Capture the cell that displays the provided text and extract its [X, Y] central coordinate. 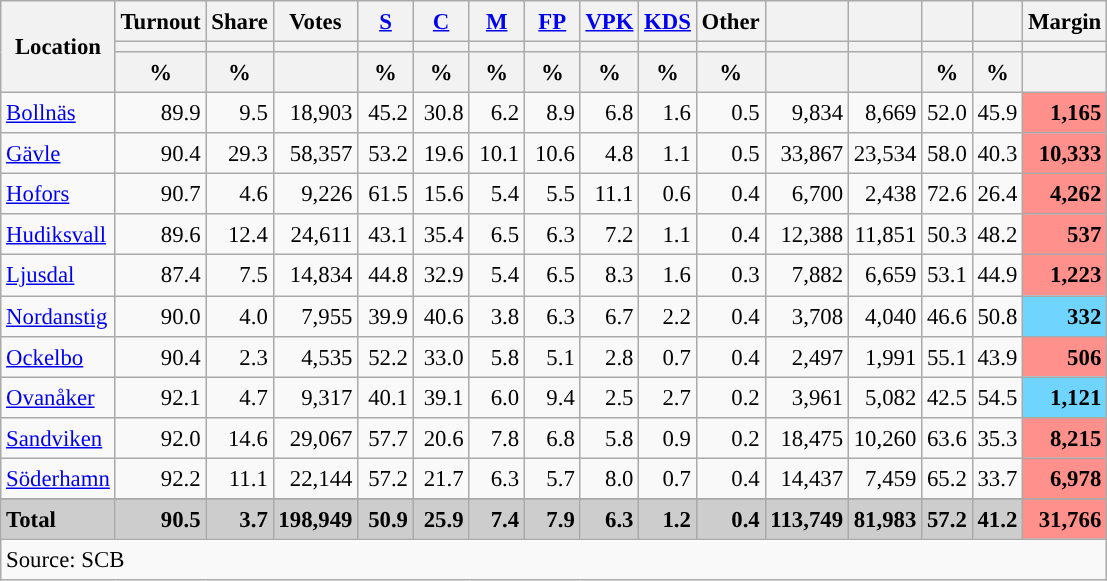
92.1 [160, 398]
32.9 [441, 276]
VPK [610, 22]
43.9 [997, 356]
81,983 [884, 520]
7,459 [884, 478]
53.1 [947, 276]
Other [730, 22]
Ljusdal [58, 276]
30.8 [441, 114]
0.6 [668, 194]
50.9 [386, 520]
89.6 [160, 234]
2.8 [610, 356]
332 [1065, 316]
2,497 [806, 356]
6,659 [884, 276]
Söderhamn [58, 478]
9.4 [552, 398]
4.7 [240, 398]
57.7 [386, 438]
1.2 [668, 520]
Bollnäs [58, 114]
61.5 [386, 194]
40.1 [386, 398]
9.5 [240, 114]
39.9 [386, 316]
54.5 [997, 398]
10.1 [497, 154]
1,165 [1065, 114]
26.4 [997, 194]
14.6 [240, 438]
7.8 [497, 438]
21.7 [441, 478]
5,082 [884, 398]
Nordanstig [58, 316]
7.2 [610, 234]
22,144 [316, 478]
7,882 [806, 276]
24,611 [316, 234]
41.2 [997, 520]
7.9 [552, 520]
19.6 [441, 154]
537 [1065, 234]
3.7 [240, 520]
Turnout [160, 22]
55.1 [947, 356]
0.3 [730, 276]
46.6 [947, 316]
14,437 [806, 478]
Total [58, 520]
29,067 [316, 438]
1,223 [1065, 276]
33,867 [806, 154]
1,121 [1065, 398]
113,749 [806, 520]
9,226 [316, 194]
Share [240, 22]
18,903 [316, 114]
2.2 [668, 316]
0.9 [668, 438]
Sandviken [58, 438]
50.8 [997, 316]
52.0 [947, 114]
Ovanåker [58, 398]
5.5 [552, 194]
1,991 [884, 356]
29.3 [240, 154]
7,955 [316, 316]
42.5 [947, 398]
506 [1065, 356]
8.0 [610, 478]
92.2 [160, 478]
8.3 [610, 276]
63.6 [947, 438]
50.3 [947, 234]
Ockelbo [58, 356]
35.3 [997, 438]
5.7 [552, 478]
20.6 [441, 438]
C [441, 22]
65.2 [947, 478]
35.4 [441, 234]
4.0 [240, 316]
33.0 [441, 356]
40.3 [997, 154]
3,961 [806, 398]
Source: SCB [554, 560]
Gävle [58, 154]
5.1 [552, 356]
6.0 [497, 398]
6,700 [806, 194]
45.2 [386, 114]
14,834 [316, 276]
53.2 [386, 154]
10,260 [884, 438]
KDS [668, 22]
Location [58, 47]
15.6 [441, 194]
12.4 [240, 234]
10.6 [552, 154]
23,534 [884, 154]
4,040 [884, 316]
Margin [1065, 22]
90.7 [160, 194]
2.5 [610, 398]
8,669 [884, 114]
4,262 [1065, 194]
45.9 [997, 114]
90.0 [160, 316]
89.9 [160, 114]
6.7 [610, 316]
2.7 [668, 398]
72.6 [947, 194]
52.2 [386, 356]
11,851 [884, 234]
90.5 [160, 520]
10,333 [1065, 154]
2.3 [240, 356]
7.4 [497, 520]
44.9 [997, 276]
M [497, 22]
18,475 [806, 438]
6.2 [497, 114]
4.6 [240, 194]
12,388 [806, 234]
33.7 [997, 478]
58.0 [947, 154]
25.9 [441, 520]
39.1 [441, 398]
8,215 [1065, 438]
2,438 [884, 194]
Hudiksvall [58, 234]
87.4 [160, 276]
Votes [316, 22]
44.8 [386, 276]
Hofors [58, 194]
3.8 [497, 316]
48.2 [997, 234]
FP [552, 22]
31,766 [1065, 520]
S [386, 22]
92.0 [160, 438]
9,834 [806, 114]
7.5 [240, 276]
40.6 [441, 316]
4,535 [316, 356]
58,357 [316, 154]
4.8 [610, 154]
3,708 [806, 316]
9,317 [316, 398]
43.1 [386, 234]
8.9 [552, 114]
198,949 [316, 520]
6,978 [1065, 478]
